Scan for the cell matching the given text and deliver its (X, Y) coordinate at center. 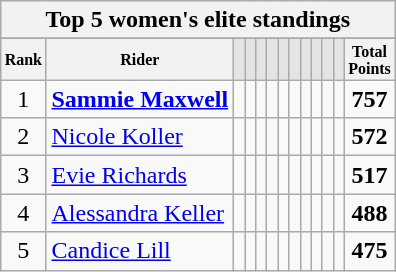
Sammie Maxwell (140, 99)
Top 5 women's elite standings (198, 20)
572 (370, 137)
757 (370, 99)
3 (24, 175)
475 (370, 251)
TotalPoints (370, 60)
Alessandra Keller (140, 213)
517 (370, 175)
1 (24, 99)
Nicole Koller (140, 137)
488 (370, 213)
Candice Lill (140, 251)
4 (24, 213)
5 (24, 251)
Rider (140, 60)
2 (24, 137)
Rank (24, 60)
Evie Richards (140, 175)
